Detect which cell encompasses the target text, then output its (x, y) center coordinate. 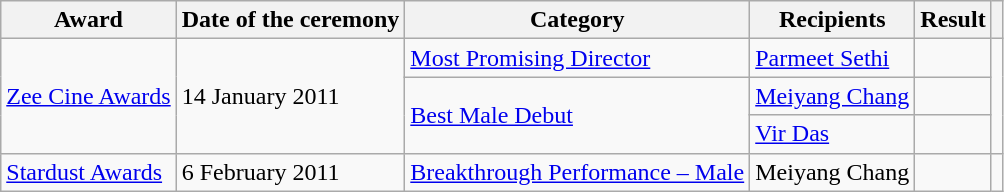
Zee Cine Awards (88, 96)
Category (578, 20)
Most Promising Director (578, 58)
Recipients (832, 20)
Breakthrough Performance – Male (578, 172)
Best Male Debut (578, 115)
Award (88, 20)
14 January 2011 (290, 96)
Date of the ceremony (290, 20)
6 February 2011 (290, 172)
Result (953, 20)
Vir Das (832, 134)
Stardust Awards (88, 172)
Parmeet Sethi (832, 58)
